From the cell containing the given text, extract its center point as (X, Y) coordinate. 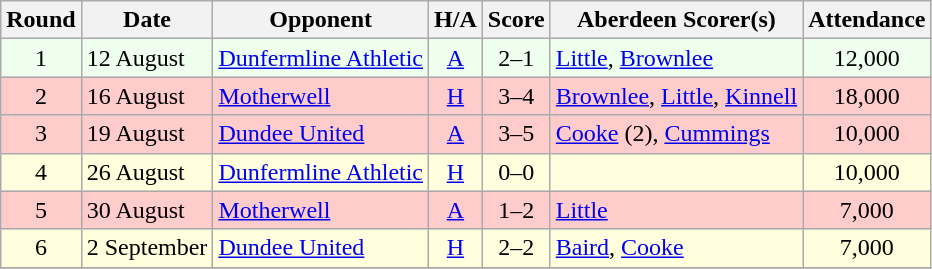
Aberdeen Scorer(s) (676, 20)
3 (41, 134)
Little (676, 210)
12 August (147, 58)
3–5 (516, 134)
1 (41, 58)
Opponent (321, 20)
Little, Brownlee (676, 58)
Brownlee, Little, Kinnell (676, 96)
26 August (147, 172)
Round (41, 20)
2–1 (516, 58)
3–4 (516, 96)
Score (516, 20)
H/A (456, 20)
4 (41, 172)
Date (147, 20)
Baird, Cooke (676, 248)
18,000 (867, 96)
1–2 (516, 210)
6 (41, 248)
2 (41, 96)
19 August (147, 134)
30 August (147, 210)
Cooke (2), Cummings (676, 134)
2–2 (516, 248)
Attendance (867, 20)
12,000 (867, 58)
5 (41, 210)
16 August (147, 96)
0–0 (516, 172)
2 September (147, 248)
